Return the (X, Y) coordinate for the center point of the cell that contains the specified text.  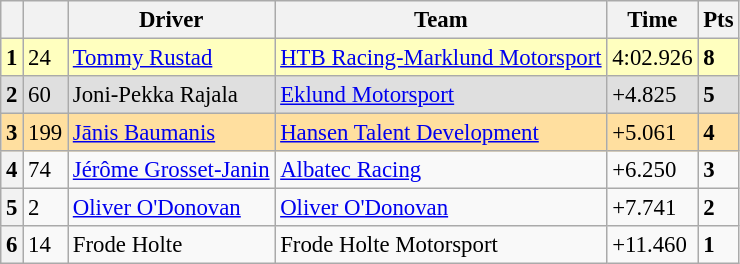
24 (46, 58)
Hansen Talent Development (441, 133)
+7.741 (652, 208)
Jérôme Grosset-Janin (172, 170)
199 (46, 133)
Tommy Rustad (172, 58)
Frode Holte Motorsport (441, 245)
HTB Racing-Marklund Motorsport (441, 58)
Frode Holte (172, 245)
74 (46, 170)
8 (718, 58)
4:02.926 (652, 58)
Jānis Baumanis (172, 133)
Joni-Pekka Rajala (172, 95)
Team (441, 20)
+6.250 (652, 170)
60 (46, 95)
Driver (172, 20)
Time (652, 20)
Eklund Motorsport (441, 95)
Pts (718, 20)
14 (46, 245)
+4.825 (652, 95)
Albatec Racing (441, 170)
6 (12, 245)
+11.460 (652, 245)
+5.061 (652, 133)
